For the text-containing cell, return its midpoint in (X, Y) coordinate format. 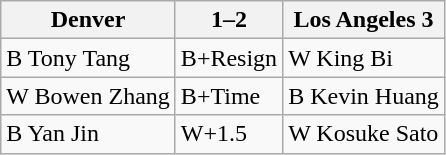
B Yan Jin (88, 134)
W+1.5 (228, 134)
B Kevin Huang (364, 96)
W Bowen Zhang (88, 96)
B+Resign (228, 58)
W Kosuke Sato (364, 134)
Denver (88, 20)
Los Angeles 3 (364, 20)
B Tony Tang (88, 58)
1–2 (228, 20)
B+Time (228, 96)
W King Bi (364, 58)
